Return (x, y) of the center of cell containing provided text 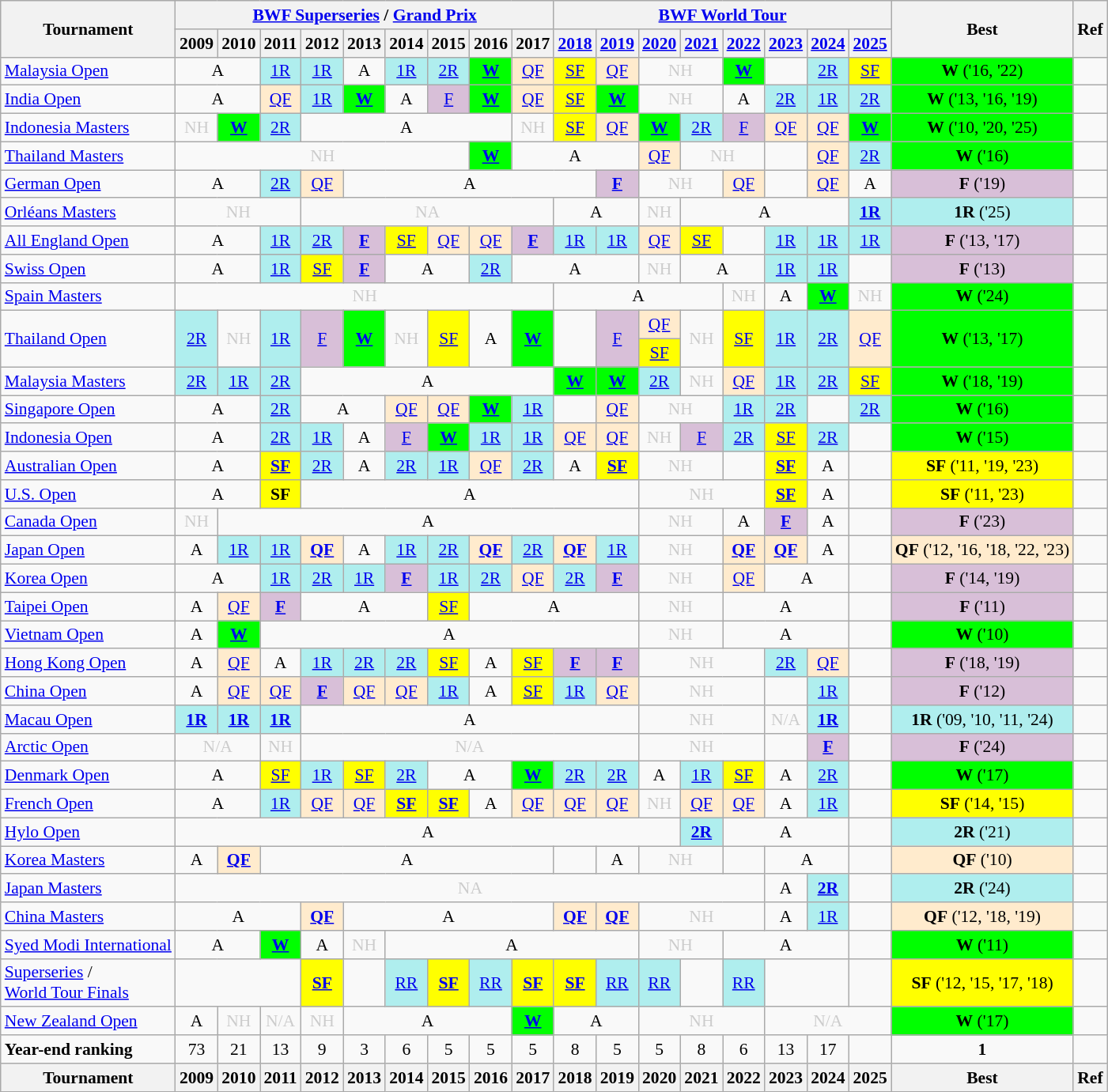
F ('14, '19) (982, 579)
BWF Superseries / Grand Prix (365, 15)
Hong Kong Open (89, 663)
2R ('24) (982, 889)
F ('18, '19) (982, 663)
F ('13, '17) (982, 240)
Japan Masters (89, 889)
F ('19) (982, 184)
9 (323, 1049)
W ('13, '17) (982, 338)
F ('13) (982, 269)
SF ('11, '23) (982, 494)
3 (364, 1049)
Spain Masters (89, 297)
QF ('12, '18, '19) (982, 916)
W ('10) (982, 635)
BWF World Tour (722, 15)
Hylo Open (89, 832)
1R ('25) (982, 213)
Year-end ranking (89, 1049)
W ('24) (982, 297)
China Open (89, 691)
QF ('12, '16, '18, '22, '23) (982, 550)
Thailand Open (89, 338)
India Open (89, 100)
Japan Open (89, 550)
2R ('21) (982, 832)
Australian Open (89, 466)
German Open (89, 184)
W ('11) (982, 945)
Singapore Open (89, 410)
Malaysia Masters (89, 381)
Arctic Open (89, 747)
21 (239, 1049)
Korea Open (89, 579)
All England Open (89, 240)
China Masters (89, 916)
Macau Open (89, 720)
W ('15) (982, 438)
F ('12) (982, 691)
Taipei Open (89, 606)
U.S. Open (89, 494)
SF ('11, '19, '23) (982, 466)
French Open (89, 804)
W ('10, '20, '25) (982, 128)
W ('18, '19) (982, 381)
73 (196, 1049)
Vietnam Open (89, 635)
Orléans Masters (89, 213)
Superseries /World Tour Finals (89, 982)
SF ('14, '15) (982, 804)
F ('11) (982, 606)
New Zealand Open (89, 1022)
17 (827, 1049)
W ('16, '22) (982, 71)
Denmark Open (89, 776)
Canada Open (89, 522)
1 (982, 1049)
F ('24) (982, 747)
QF ('10) (982, 860)
Thailand Masters (89, 156)
SF ('12, '15, '17, '18) (982, 982)
1R ('09, '10, '11, '24) (982, 720)
W ('13, '16, '19) (982, 100)
F ('23) (982, 522)
Indonesia Open (89, 438)
Indonesia Masters (89, 128)
Malaysia Open (89, 71)
Swiss Open (89, 269)
Syed Modi International (89, 945)
Korea Masters (89, 860)
